Provide the [X, Y] coordinate of the cell's center where the given text is located.  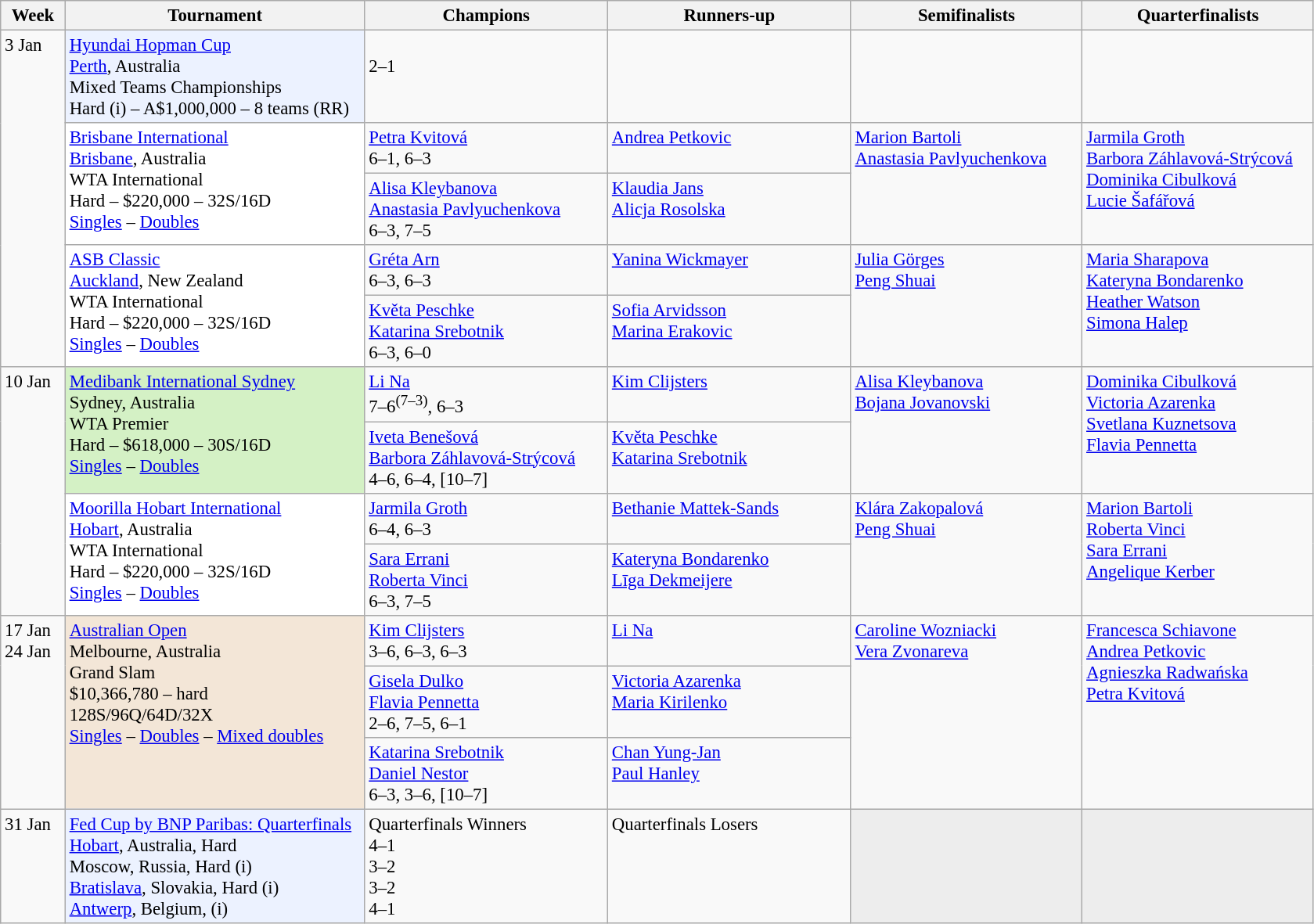
Sara Errani Roberta Vinci 6–3, 7–5 [487, 580]
Week [33, 16]
Katarina Srebotnik Daniel Nestor 6–3, 3–6, [10–7] [487, 774]
Sofia Arvidsson Marina Erakovic [729, 332]
Marion Bartoli Anastasia Pavlyuchenkova [967, 184]
3 Jan [33, 199]
Tournament [214, 16]
Kim Clijsters3–6, 6–3, 6–3 [487, 640]
Jarmila Groth6–4, 6–3 [487, 518]
2–1 [487, 77]
Quarterfinals Losers [729, 866]
10 Jan [33, 491]
Li Na7–6(7–3), 6–3 [487, 394]
31 Jan [33, 866]
Klaudia Jans Alicja Rosolska [729, 210]
Andrea Petkovic [729, 149]
Quarterfinalists [1198, 16]
Maria Sharapova Kateryna Bondarenko Heather Watson Simona Halep [1198, 306]
Julia Görges Peng Shuai [967, 306]
Li Na [729, 640]
Semifinalists [967, 16]
Moorilla Hobart International Hobart, AustraliaWTA International Hard – $220,000 – 32S/16DSingles – Doubles [214, 554]
Medibank International Sydney Sydney, AustraliaWTA Premier Hard – $618,000 – 30S/16D Singles – Doubles [214, 430]
ASB Classic Auckland, New ZealandWTA International Hard – $220,000 – 32S/16D Singles – Doubles [214, 306]
Gréta Arn 6–3, 6–3 [487, 271]
Marion Bartoli Roberta Vinci Sara Errani Angelique Kerber [1198, 554]
Alisa Kleybanova Anastasia Pavlyuchenkova6–3, 7–5 [487, 210]
Caroline Wozniacki Vera Zvonareva [967, 712]
Quarterfinals Winners 4–1 3–2 3–2 4–1 [487, 866]
Iveta Benešová Barbora Záhlavová-Strýcová4–6, 6–4, [10–7] [487, 458]
Victoria Azarenka Maria Kirilenko [729, 702]
Petra Kvitová6–1, 6–3 [487, 149]
Yanina Wickmayer [729, 271]
Hyundai Hopman Cup Perth, AustraliaMixed Teams ChampionshipsHard (i) – A$1,000,000 – 8 teams (RR) [214, 77]
Runners-up [729, 16]
Kim Clijsters [729, 394]
Jarmila Groth Barbora Záhlavová-Strýcová Dominika Cibulková Lucie Šafářová [1198, 184]
Dominika Cibulková Victoria Azarenka Svetlana Kuznetsova Flavia Pennetta [1198, 430]
Fed Cup by BNP Paribas: Quarterfinals Hobart, Australia, Hard Moscow, Russia, Hard (i) Bratislava, Slovakia, Hard (i) Antwerp, Belgium, (i) [214, 866]
Klára Zakopalová Peng Shuai [967, 554]
Kateryna Bondarenko Līga Dekmeijere [729, 580]
Francesca Schiavone Andrea Petkovic Agnieszka Radwańska Petra Kvitová [1198, 712]
Gisela Dulko Flavia Pennetta 2–6, 7–5, 6–1 [487, 702]
Alisa Kleybanova Bojana Jovanovski [967, 430]
Australian Open Melbourne, AustraliaGrand Slam$10,366,780 – hard128S/96Q/64D/32XSingles – Doubles – Mixed doubles [214, 712]
Květa Peschke Katarina Srebotnik6–3, 6–0 [487, 332]
Champions [487, 16]
Květa Peschke Katarina Srebotnik [729, 458]
17 Jan 24 Jan [33, 712]
Bethanie Mattek-Sands [729, 518]
Brisbane International Brisbane, AustraliaWTA InternationalHard – $220,000 – 32S/16D Singles – Doubles [214, 184]
Chan Yung-Jan Paul Hanley [729, 774]
